Return [x, y] of the center of cell containing provided text 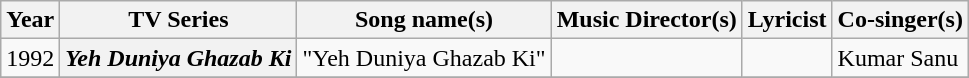
Year [30, 20]
"Yeh Duniya Ghazab Ki" [424, 58]
Co-singer(s) [900, 20]
TV Series [178, 20]
Kumar Sanu [900, 58]
Lyricist [787, 20]
Yeh Duniya Ghazab Ki [178, 58]
Song name(s) [424, 20]
Music Director(s) [646, 20]
1992 [30, 58]
